For the text-containing cell, return its midpoint in (x, y) coordinate format. 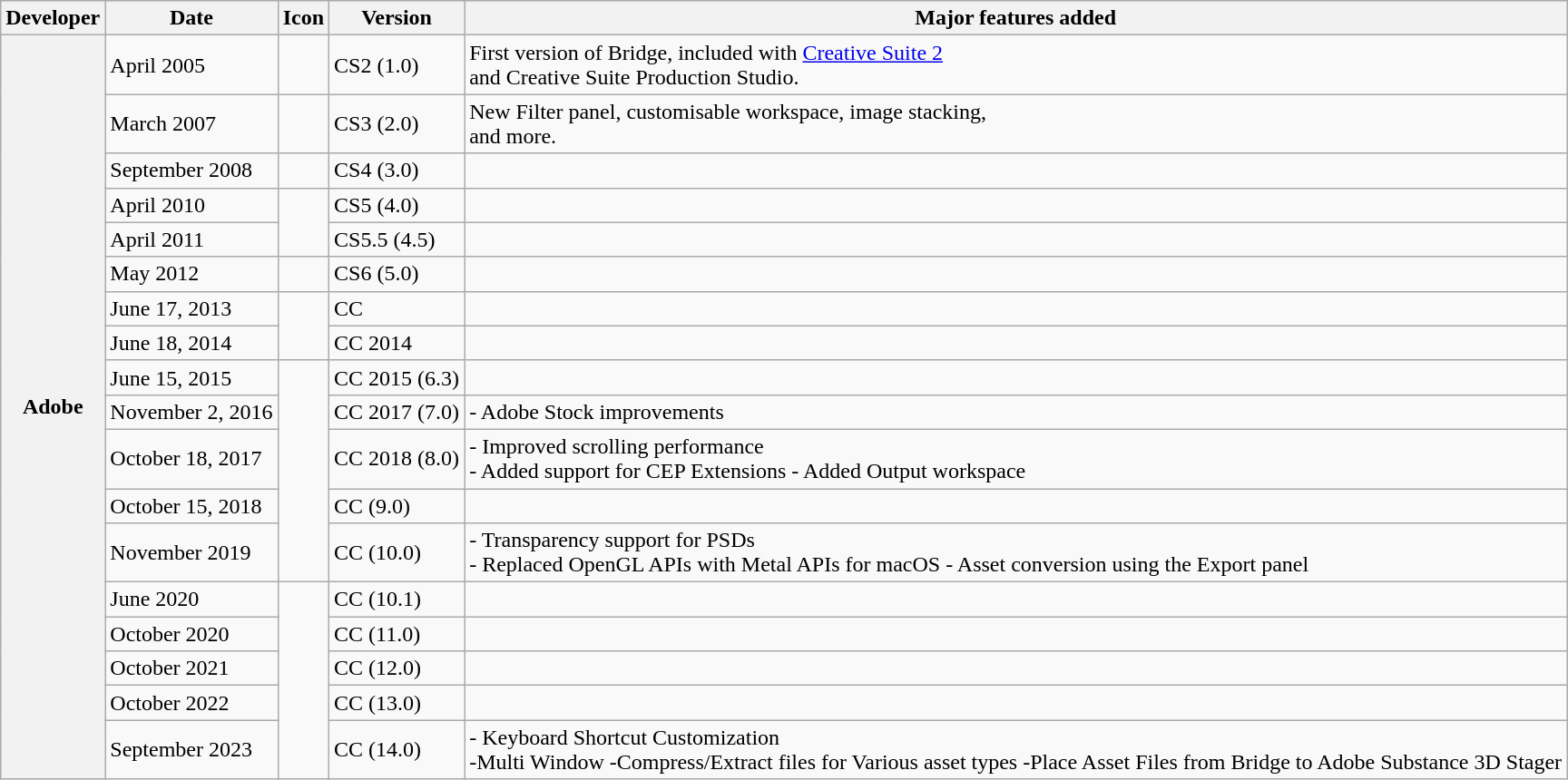
March 2007 (191, 123)
- Improved scrolling performance- Added support for CEP Extensions - Added Output workspace (1016, 459)
CC (9.0) (397, 505)
April 2010 (191, 205)
CC (13.0) (397, 703)
CS2 (1.0) (397, 65)
CC (14.0) (397, 749)
Version (397, 18)
CC 2014 (397, 343)
April 2011 (191, 239)
June 2020 (191, 600)
October 18, 2017 (191, 459)
CS4 (3.0) (397, 171)
October 2020 (191, 634)
September 2008 (191, 171)
October 2021 (191, 668)
Major features added (1016, 18)
Adobe (53, 407)
April 2005 (191, 65)
- Adobe Stock improvements (1016, 412)
CS3 (2.0) (397, 123)
CC (10.1) (397, 600)
New Filter panel, customisable workspace, image stacking,and more. (1016, 123)
CS5.5 (4.5) (397, 239)
CC 2018 (8.0) (397, 459)
June 18, 2014 (191, 343)
CC (10.0) (397, 553)
CC 2017 (7.0) (397, 412)
Developer (53, 18)
September 2023 (191, 749)
CC (397, 308)
Icon (303, 18)
Date (191, 18)
October 2022 (191, 703)
May 2012 (191, 274)
CS5 (4.0) (397, 205)
October 15, 2018 (191, 505)
First version of Bridge, included with Creative Suite 2and Creative Suite Production Studio. (1016, 65)
- Transparency support for PSDs- Replaced OpenGL APIs with Metal APIs for macOS - Asset conversion using the Export panel (1016, 553)
June 15, 2015 (191, 377)
CS6 (5.0) (397, 274)
November 2, 2016 (191, 412)
June 17, 2013 (191, 308)
November 2019 (191, 553)
CC (12.0) (397, 668)
CC 2015 (6.3) (397, 377)
CC (11.0) (397, 634)
